Pinpoint the cell where the given text exists, returning its (x, y) midpoint coordinate. 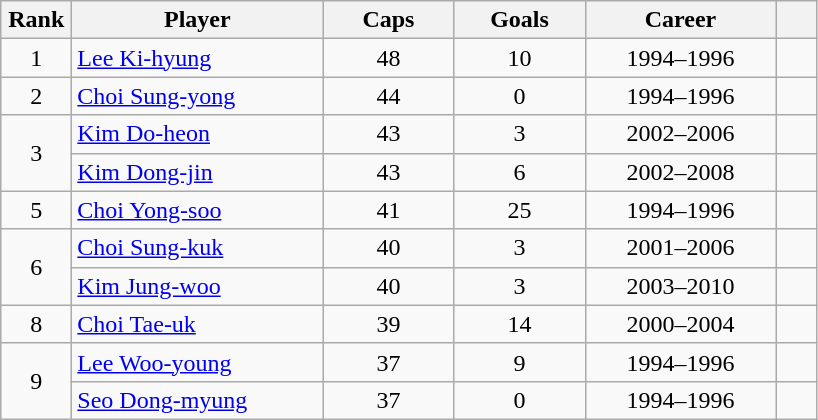
2000–2004 (680, 324)
Choi Sung-yong (198, 96)
Rank (36, 20)
Kim Jung-woo (198, 286)
10 (520, 58)
44 (388, 96)
Choi Yong-soo (198, 210)
39 (388, 324)
1 (36, 58)
2003–2010 (680, 286)
Caps (388, 20)
8 (36, 324)
Kim Do-heon (198, 134)
41 (388, 210)
Choi Sung-kuk (198, 248)
2002–2006 (680, 134)
Kim Dong-jin (198, 172)
Lee Ki-hyung (198, 58)
Player (198, 20)
14 (520, 324)
2001–2006 (680, 248)
Career (680, 20)
2002–2008 (680, 172)
Lee Woo-young (198, 362)
25 (520, 210)
48 (388, 58)
Seo Dong-myung (198, 400)
2 (36, 96)
5 (36, 210)
Choi Tae-uk (198, 324)
Goals (520, 20)
